Output the [X, Y] coordinate of the center of the cell containing the given text.  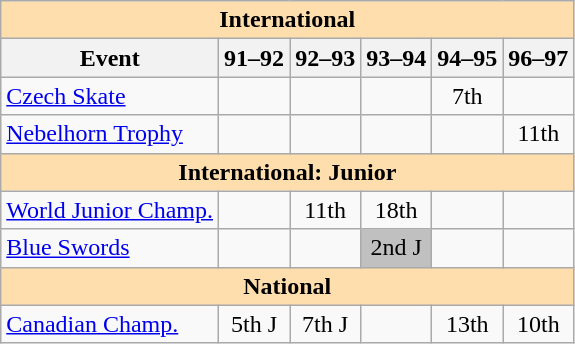
10th [538, 324]
International: Junior [288, 172]
18th [396, 210]
93–94 [396, 58]
7th [468, 96]
94–95 [468, 58]
Czech Skate [110, 96]
96–97 [538, 58]
5th J [254, 324]
National [288, 286]
World Junior Champ. [110, 210]
2nd J [396, 248]
Canadian Champ. [110, 324]
Nebelhorn Trophy [110, 134]
91–92 [254, 58]
7th J [326, 324]
Blue Swords [110, 248]
13th [468, 324]
Event [110, 58]
92–93 [326, 58]
International [288, 20]
